Output the (X, Y) coordinate of the center of the cell containing the given text.  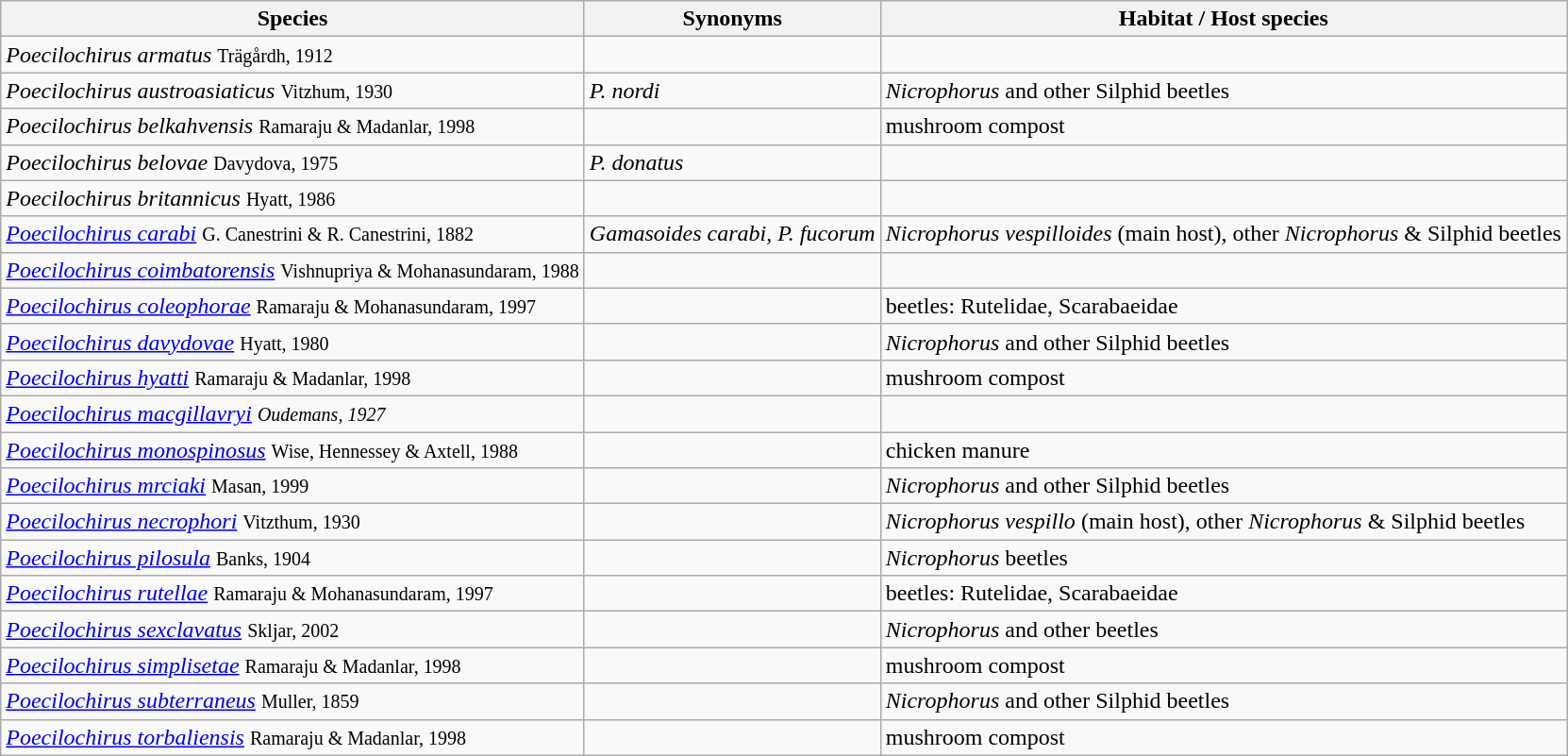
Poecilochirus armatus Trägårdh, 1912 (292, 55)
Poecilochirus monospinosus Wise, Hennessey & Axtell, 1988 (292, 450)
Poecilochirus sexclavatus Skljar, 2002 (292, 630)
Poecilochirus macgillavryi Oudemans, 1927 (292, 413)
Poecilochirus coimbatorensis Vishnupriya & Mohanasundaram, 1988 (292, 270)
Poecilochirus belovae Davydova, 1975 (292, 162)
Poecilochirus mrciaki Masan, 1999 (292, 486)
Habitat / Host species (1223, 19)
Nicrophorus vespilloides (main host), other Nicrophorus & Silphid beetles (1223, 234)
Poecilochirus belkahvensis Ramaraju & Madanlar, 1998 (292, 126)
Poecilochirus simplisetae Ramaraju & Madanlar, 1998 (292, 665)
Poecilochirus coleophorae Ramaraju & Mohanasundaram, 1997 (292, 306)
Poecilochirus pilosula Banks, 1904 (292, 558)
chicken manure (1223, 450)
Nicrophorus vespillo (main host), other Nicrophorus & Silphid beetles (1223, 522)
Poecilochirus hyatti Ramaraju & Madanlar, 1998 (292, 378)
Species (292, 19)
Poecilochirus subterraneus Muller, 1859 (292, 701)
Poecilochirus davydovae Hyatt, 1980 (292, 342)
P. nordi (732, 91)
Poecilochirus necrophori Vitzthum, 1930 (292, 522)
Poecilochirus carabi G. Canestrini & R. Canestrini, 1882 (292, 234)
Poecilochirus austroasiaticus Vitzhum, 1930 (292, 91)
Poecilochirus rutellae Ramaraju & Mohanasundaram, 1997 (292, 594)
Poecilochirus britannicus Hyatt, 1986 (292, 198)
Gamasoides carabi, P. fucorum (732, 234)
Synonyms (732, 19)
Nicrophorus and other beetles (1223, 630)
Nicrophorus beetles (1223, 558)
P. donatus (732, 162)
Poecilochirus torbaliensis Ramaraju & Madanlar, 1998 (292, 737)
